For the text-containing cell, return its midpoint in (X, Y) coordinate format. 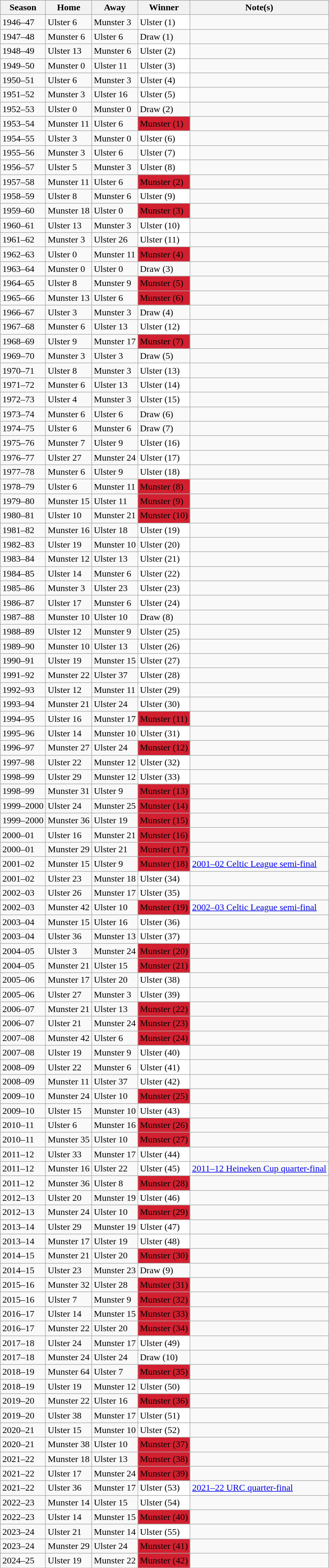
1957–58 (23, 182)
Ulster (37) (164, 937)
Winner (164, 8)
Munster (15) (164, 820)
Ulster (41) (164, 1067)
Munster (2) (164, 182)
Munster (40) (164, 1517)
1984–85 (23, 574)
1958–59 (23, 196)
Note(s) (259, 8)
Home (69, 8)
Ulster (33) (164, 777)
1954–55 (23, 138)
1997–98 (23, 762)
1951–52 (23, 95)
Draw (5) (164, 356)
1967–68 (23, 327)
1963–64 (23, 269)
1949–50 (23, 66)
Ulster (18) (164, 472)
Ulster (20) (164, 545)
Munster (3) (164, 211)
1985–86 (23, 588)
Munster (26) (164, 1125)
1992–93 (23, 690)
Ulster 4 (69, 399)
Ulster 38 (69, 1415)
Ulster (8) (164, 167)
Ulster (54) (164, 1502)
1952–53 (23, 109)
2011–12 Heineken Cup quarter-final (259, 1169)
Draw (6) (164, 414)
Munster (21) (164, 966)
Ulster (49) (164, 1343)
Ulster (25) (164, 631)
Munster (37) (164, 1444)
Ulster (10) (164, 225)
Munster (31) (164, 1285)
Ulster (5) (164, 95)
1946–47 (23, 22)
Ulster (40) (164, 1052)
1986–87 (23, 602)
Draw (1) (164, 37)
1948–49 (23, 51)
Munster (27) (164, 1140)
Ulster (9) (164, 196)
Munster (34) (164, 1328)
1960–61 (23, 225)
1964–65 (23, 283)
Ulster (32) (164, 762)
Ulster (50) (164, 1386)
Ulster (31) (164, 733)
Ulster (46) (164, 1198)
Munster (25) (164, 1096)
Munster (19) (164, 908)
Ulster (21) (164, 559)
Ulster (19) (164, 530)
Draw (8) (164, 617)
Munster (10) (164, 516)
Munster (1) (164, 124)
Ulster (15) (164, 399)
Draw (4) (164, 312)
Munster (22) (164, 1009)
1959–60 (23, 211)
Ulster (36) (164, 922)
1972–73 (23, 399)
1991–92 (23, 675)
Ulster (55) (164, 1531)
1953–54 (23, 124)
Ulster 28 (115, 1285)
Munster (17) (164, 849)
2001–02 Celtic League semi-final (259, 864)
Munster 31 (69, 791)
1980–81 (23, 516)
1973–74 (23, 414)
Ulster (26) (164, 646)
2002–03 Celtic League semi-final (259, 908)
Munster (24) (164, 1038)
Munster (5) (164, 283)
Ulster (23) (164, 588)
Ulster (39) (164, 994)
Draw (2) (164, 109)
Ulster (2) (164, 51)
1983–84 (23, 559)
Munster (12) (164, 748)
Draw (7) (164, 429)
2024–25 (23, 1560)
1996–97 (23, 748)
Season (23, 8)
Munster 27 (69, 748)
Munster 23 (115, 1270)
Ulster (45) (164, 1169)
Draw (10) (164, 1358)
2021–22 URC quarter-final (259, 1488)
1956–57 (23, 167)
Munster 35 (69, 1140)
1979–80 (23, 501)
Munster 32 (69, 1285)
1961–62 (23, 240)
Ulster (22) (164, 574)
Draw (3) (164, 269)
Ulster (24) (164, 602)
Munster (9) (164, 501)
Ulster (7) (164, 153)
Munster (36) (164, 1401)
Munster (23) (164, 1023)
Ulster (13) (164, 370)
Munster (41) (164, 1546)
Munster 25 (115, 806)
Ulster (38) (164, 980)
1981–82 (23, 530)
1982–83 (23, 545)
Ulster (17) (164, 458)
1970–71 (23, 370)
Munster (7) (164, 341)
Ulster (53) (164, 1488)
1989–90 (23, 646)
Ulster (16) (164, 443)
Munster (14) (164, 806)
Munster (32) (164, 1299)
1947–48 (23, 37)
Ulster (30) (164, 704)
Ulster (4) (164, 80)
Munster (42) (164, 1560)
Munster (20) (164, 951)
Munster 38 (69, 1444)
1974–75 (23, 429)
Munster (30) (164, 1256)
Ulster (43) (164, 1111)
1993–94 (23, 704)
Munster (29) (164, 1212)
Ulster (44) (164, 1154)
1978–79 (23, 487)
Ulster (6) (164, 138)
1966–67 (23, 312)
Ulster (35) (164, 893)
Munster (4) (164, 254)
Ulster (28) (164, 675)
Ulster 33 (69, 1154)
1965–66 (23, 298)
Munster (35) (164, 1372)
Munster (33) (164, 1314)
1988–89 (23, 631)
Munster (28) (164, 1183)
Munster 64 (69, 1372)
Munster (6) (164, 298)
Munster 7 (69, 443)
Munster (11) (164, 719)
Ulster (48) (164, 1241)
1995–96 (23, 733)
1994–95 (23, 719)
1950–51 (23, 80)
Ulster (1) (164, 22)
Ulster (51) (164, 1415)
Ulster (42) (164, 1081)
1971–72 (23, 385)
1969–70 (23, 356)
Munster (38) (164, 1459)
1977–78 (23, 472)
Munster (18) (164, 864)
Ulster (34) (164, 878)
Ulster (11) (164, 240)
1955–56 (23, 153)
Ulster (47) (164, 1227)
Draw (9) (164, 1270)
Away (115, 8)
Munster (8) (164, 487)
Ulster (14) (164, 385)
1990–91 (23, 661)
1987–88 (23, 617)
Munster (13) (164, 791)
Ulster (29) (164, 690)
Munster (16) (164, 835)
Ulster (3) (164, 66)
1962–63 (23, 254)
1968–69 (23, 341)
Ulster (27) (164, 661)
Ulster (12) (164, 327)
Ulster 18 (115, 530)
Munster (39) (164, 1473)
1976–77 (23, 458)
1975–76 (23, 443)
Ulster (52) (164, 1430)
Ulster 5 (69, 167)
